Locate the cell with the specified text and output its [X, Y] center coordinate. 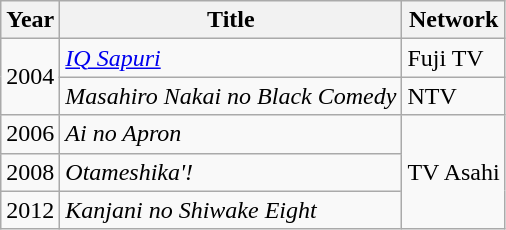
NTV [454, 96]
2008 [30, 172]
Network [454, 20]
IQ Sapuri [231, 58]
Otameshika'! [231, 172]
Ai no Apron [231, 134]
Fuji TV [454, 58]
Masahiro Nakai no Black Comedy [231, 96]
Title [231, 20]
2006 [30, 134]
2004 [30, 77]
TV Asahi [454, 172]
2012 [30, 210]
Kanjani no Shiwake Eight [231, 210]
Year [30, 20]
